Extract the (X, Y) coordinate from the center of the cell holding the provided text.  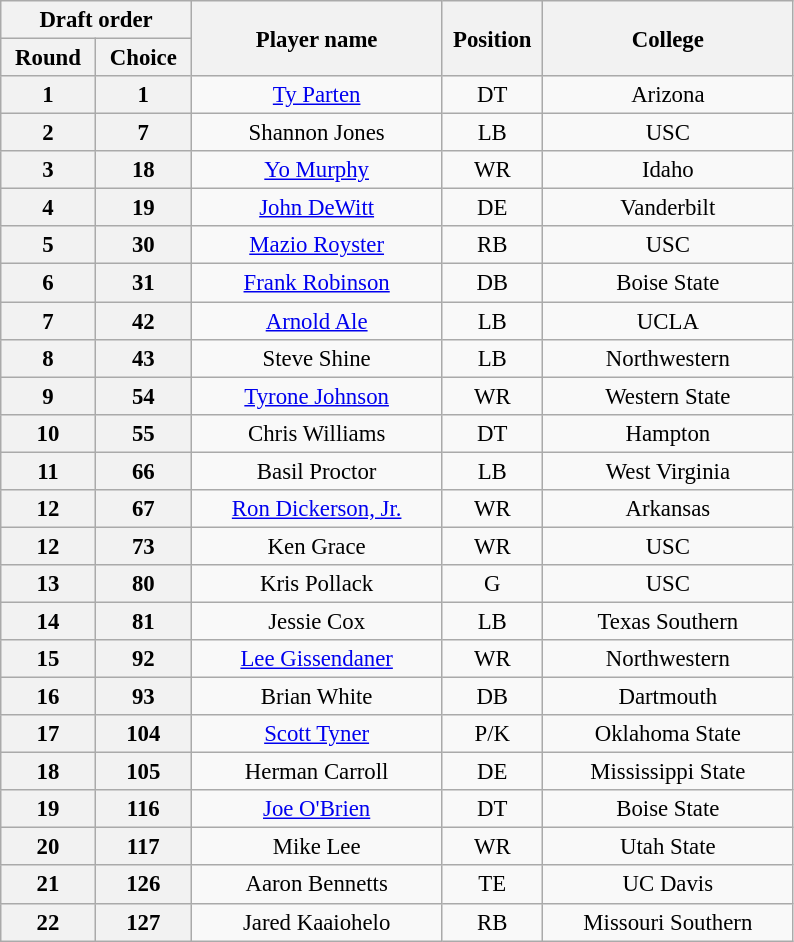
116 (143, 809)
13 (48, 584)
UCLA (668, 321)
Round (48, 58)
21 (48, 885)
Player name (316, 38)
Tyrone Johnson (316, 396)
127 (143, 922)
Mike Lee (316, 847)
10 (48, 433)
Brian White (316, 697)
Steve Shine (316, 358)
42 (143, 321)
Ken Grace (316, 546)
Scott Tyner (316, 734)
104 (143, 734)
Hampton (668, 433)
54 (143, 396)
4 (48, 208)
Western State (668, 396)
Arnold Ale (316, 321)
20 (48, 847)
Lee Gissendaner (316, 659)
Draft order (96, 20)
17 (48, 734)
Arizona (668, 95)
5 (48, 245)
Shannon Jones (316, 133)
16 (48, 697)
Mississippi State (668, 772)
Utah State (668, 847)
Idaho (668, 170)
Joe O'Brien (316, 809)
11 (48, 471)
8 (48, 358)
Aaron Bennetts (316, 885)
31 (143, 283)
43 (143, 358)
22 (48, 922)
Oklahoma State (668, 734)
15 (48, 659)
P/K (492, 734)
John DeWitt (316, 208)
2 (48, 133)
Arkansas (668, 509)
92 (143, 659)
Frank Robinson (316, 283)
Kris Pollack (316, 584)
Dartmouth (668, 697)
Herman Carroll (316, 772)
93 (143, 697)
73 (143, 546)
66 (143, 471)
Mazio Royster (316, 245)
Missouri Southern (668, 922)
West Virginia (668, 471)
Choice (143, 58)
UC Davis (668, 885)
6 (48, 283)
117 (143, 847)
3 (48, 170)
TE (492, 885)
Texas Southern (668, 621)
81 (143, 621)
Jessie Cox (316, 621)
67 (143, 509)
Jared Kaaiohelo (316, 922)
College (668, 38)
G (492, 584)
126 (143, 885)
Basil Proctor (316, 471)
Ty Parten (316, 95)
105 (143, 772)
80 (143, 584)
Vanderbilt (668, 208)
14 (48, 621)
Ron Dickerson, Jr. (316, 509)
9 (48, 396)
55 (143, 433)
30 (143, 245)
Chris Williams (316, 433)
Position (492, 38)
Yo Murphy (316, 170)
